Find where the given text appears and provide that cell's center as [x, y] coordinate. 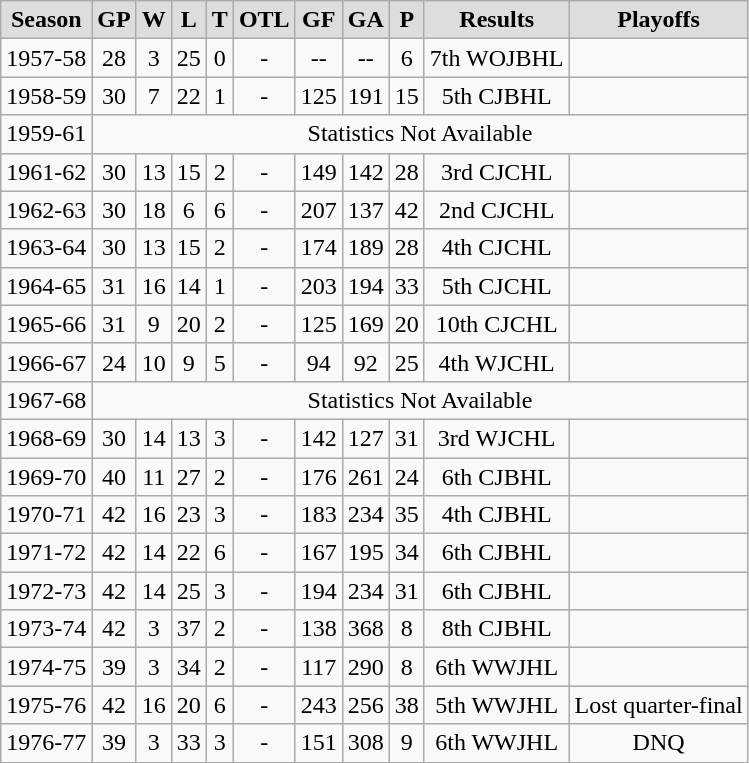
GF [318, 20]
10 [154, 362]
92 [366, 362]
1961-62 [46, 172]
37 [188, 629]
18 [154, 210]
Playoffs [658, 20]
174 [318, 248]
149 [318, 172]
10th CJCHL [496, 324]
8th CJBHL [496, 629]
Season [46, 20]
189 [366, 248]
GA [366, 20]
117 [318, 667]
127 [366, 438]
P [406, 20]
38 [406, 705]
1958-59 [46, 96]
151 [318, 743]
290 [366, 667]
L [188, 20]
4th CJCHL [496, 248]
0 [220, 58]
1971-72 [46, 553]
3rd WJCHL [496, 438]
23 [188, 515]
OTL [264, 20]
27 [188, 477]
308 [366, 743]
4th WJCHL [496, 362]
11 [154, 477]
1957-58 [46, 58]
1976-77 [46, 743]
1965-66 [46, 324]
203 [318, 286]
5 [220, 362]
169 [366, 324]
1972-73 [46, 591]
1973-74 [46, 629]
138 [318, 629]
207 [318, 210]
Results [496, 20]
1968-69 [46, 438]
368 [366, 629]
1975-76 [46, 705]
191 [366, 96]
Lost quarter-final [658, 705]
1966-67 [46, 362]
5th CJCHL [496, 286]
243 [318, 705]
94 [318, 362]
4th CJBHL [496, 515]
1974-75 [46, 667]
183 [318, 515]
261 [366, 477]
1959-61 [46, 134]
195 [366, 553]
GP [114, 20]
1967-68 [46, 400]
2nd CJCHL [496, 210]
1969-70 [46, 477]
167 [318, 553]
35 [406, 515]
7th WOJBHL [496, 58]
5th WWJHL [496, 705]
T [220, 20]
5th CJBHL [496, 96]
1970-71 [46, 515]
3rd CJCHL [496, 172]
7 [154, 96]
1964-65 [46, 286]
1962-63 [46, 210]
40 [114, 477]
1963-64 [46, 248]
137 [366, 210]
W [154, 20]
256 [366, 705]
DNQ [658, 743]
176 [318, 477]
